Detect which cell encompasses the target text, then output its [X, Y] center coordinate. 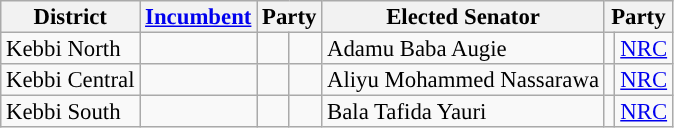
Kebbi North [70, 49]
Adamu Baba Augie [464, 49]
Aliyu Mohammed Nassarawa [464, 80]
Kebbi South [70, 112]
District [70, 17]
Elected Senator [464, 17]
Kebbi Central [70, 80]
Bala Tafida Yauri [464, 112]
Incumbent [198, 17]
